From the cell containing the given text, extract its center point as (X, Y) coordinate. 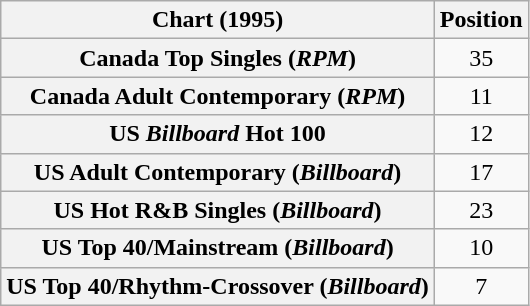
US Top 40/Rhythm-Crossover (Billboard) (218, 286)
US Adult Contemporary (Billboard) (218, 172)
17 (481, 172)
35 (481, 58)
US Hot R&B Singles (Billboard) (218, 210)
23 (481, 210)
7 (481, 286)
Canada Top Singles (RPM) (218, 58)
Chart (1995) (218, 20)
10 (481, 248)
US Top 40/Mainstream (Billboard) (218, 248)
11 (481, 96)
Canada Adult Contemporary (RPM) (218, 96)
Position (481, 20)
US Billboard Hot 100 (218, 134)
12 (481, 134)
